Pinpoint the cell where the given text exists, returning its [x, y] midpoint coordinate. 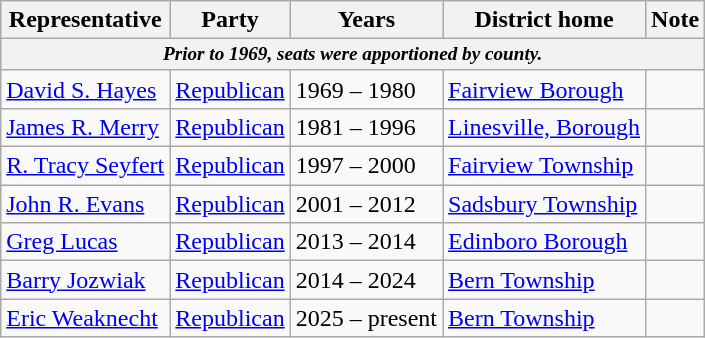
Barry Jozwiak [86, 280]
James R. Merry [86, 128]
Linesville, Borough [544, 128]
Party [230, 20]
1969 – 1980 [366, 89]
2013 – 2014 [366, 242]
Edinboro Borough [544, 242]
John R. Evans [86, 204]
Eric Weaknecht [86, 318]
David S. Hayes [86, 89]
2025 – present [366, 318]
Representative [86, 20]
Prior to 1969, seats were apportioned by county. [353, 55]
Fairview Township [544, 166]
Greg Lucas [86, 242]
2001 – 2012 [366, 204]
Years [366, 20]
Fairview Borough [544, 89]
1997 – 2000 [366, 166]
2014 – 2024 [366, 280]
Note [676, 20]
District home [544, 20]
Sadsbury Township [544, 204]
R. Tracy Seyfert [86, 166]
1981 – 1996 [366, 128]
